Extract the [x, y] coordinate from the center of the cell holding the provided text.  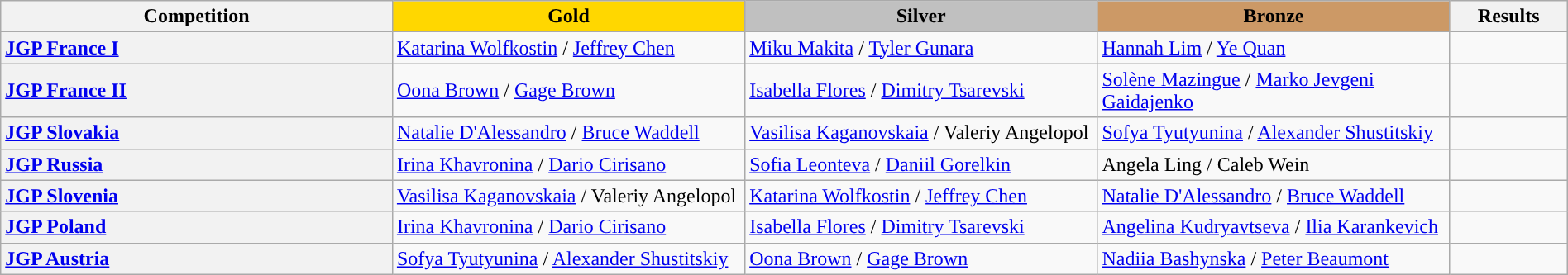
JGP Slovakia [197, 133]
Angelina Kudryavtseva / Ilia Karankevich [1274, 227]
Miku Makita / Tyler Gunara [921, 48]
Hannah Lim / Ye Quan [1274, 48]
Nadiia Bashynska / Peter Beaumont [1274, 258]
JGP Austria [197, 258]
Sofia Leonteva / Daniil Gorelkin [921, 164]
Silver [921, 17]
Angela Ling / Caleb Wein [1274, 164]
JGP Slovenia [197, 196]
JGP Poland [197, 227]
JGP France II [197, 91]
Bronze [1274, 17]
Solène Mazingue / Marko Jevgeni Gaidajenko [1274, 91]
JGP Russia [197, 164]
JGP France I [197, 48]
Results [1508, 17]
Competition [197, 17]
Gold [568, 17]
